Pinpoint the cell where the given text exists, returning its [x, y] midpoint coordinate. 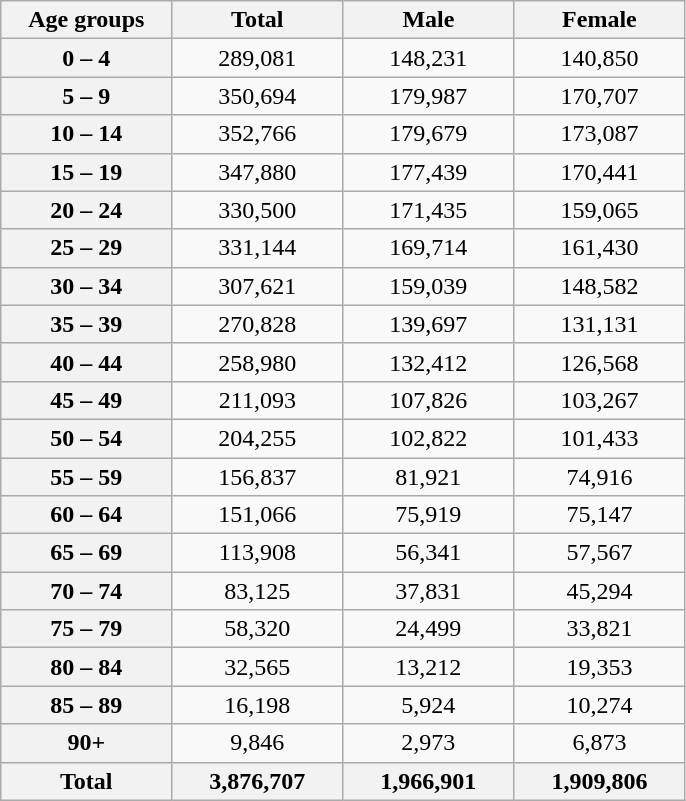
56,341 [428, 553]
33,821 [600, 629]
10 – 14 [86, 134]
204,255 [258, 438]
81,921 [428, 477]
55 – 59 [86, 477]
270,828 [258, 324]
9,846 [258, 743]
Female [600, 20]
25 – 29 [86, 248]
30 – 34 [86, 286]
75,147 [600, 515]
102,822 [428, 438]
24,499 [428, 629]
161,430 [600, 248]
159,039 [428, 286]
107,826 [428, 400]
5,924 [428, 705]
171,435 [428, 210]
6,873 [600, 743]
148,231 [428, 58]
Male [428, 20]
15 – 19 [86, 172]
140,850 [600, 58]
16,198 [258, 705]
45,294 [600, 591]
75 – 79 [86, 629]
179,987 [428, 96]
10,274 [600, 705]
289,081 [258, 58]
32,565 [258, 667]
177,439 [428, 172]
170,707 [600, 96]
151,066 [258, 515]
350,694 [258, 96]
85 – 89 [86, 705]
58,320 [258, 629]
156,837 [258, 477]
74,916 [600, 477]
90+ [86, 743]
169,714 [428, 248]
103,267 [600, 400]
50 – 54 [86, 438]
2,973 [428, 743]
126,568 [600, 362]
347,880 [258, 172]
19,353 [600, 667]
70 – 74 [86, 591]
170,441 [600, 172]
0 – 4 [86, 58]
330,500 [258, 210]
113,908 [258, 553]
5 – 9 [86, 96]
173,087 [600, 134]
148,582 [600, 286]
60 – 64 [86, 515]
352,766 [258, 134]
331,144 [258, 248]
40 – 44 [86, 362]
37,831 [428, 591]
13,212 [428, 667]
65 – 69 [86, 553]
35 – 39 [86, 324]
139,697 [428, 324]
75,919 [428, 515]
101,433 [600, 438]
20 – 24 [86, 210]
80 – 84 [86, 667]
131,131 [600, 324]
211,093 [258, 400]
45 – 49 [86, 400]
179,679 [428, 134]
307,621 [258, 286]
83,125 [258, 591]
1,909,806 [600, 781]
57,567 [600, 553]
1,966,901 [428, 781]
132,412 [428, 362]
258,980 [258, 362]
3,876,707 [258, 781]
Age groups [86, 20]
159,065 [600, 210]
